Return the [X, Y] coordinate for the center point of the cell that contains the specified text.  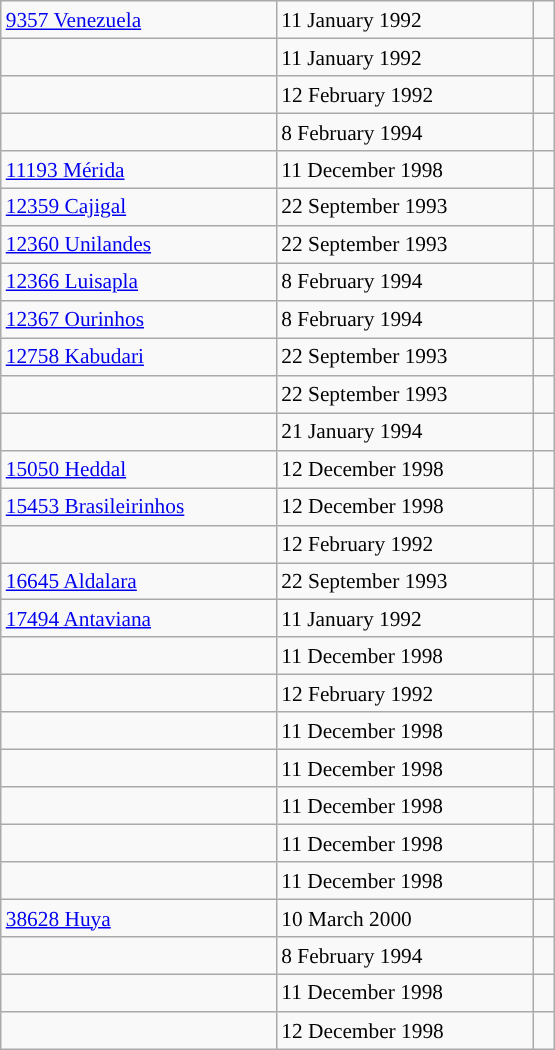
15050 Heddal [139, 468]
38628 Huya [139, 918]
12360 Unilandes [139, 244]
21 January 1994 [404, 432]
9357 Venezuela [139, 20]
11193 Mérida [139, 170]
10 March 2000 [404, 918]
17494 Antaviana [139, 618]
12359 Cajigal [139, 206]
12366 Luisapla [139, 282]
12758 Kabudari [139, 356]
16645 Aldalara [139, 582]
12367 Ourinhos [139, 320]
15453 Brasileirinhos [139, 506]
